From the cell containing the given text, extract its center point as [X, Y] coordinate. 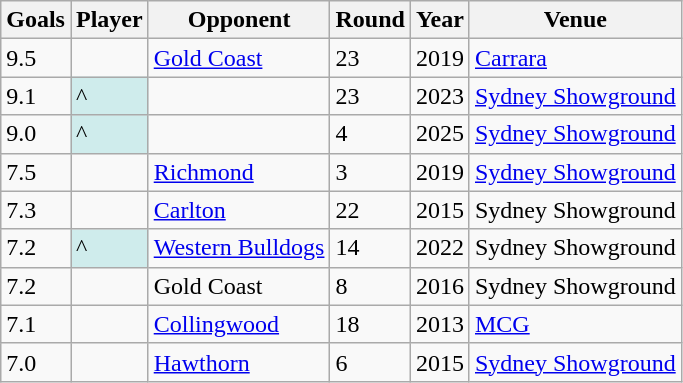
Richmond [239, 172]
7.3 [36, 210]
2013 [440, 324]
8 [370, 286]
3 [370, 172]
Opponent [239, 20]
7.0 [36, 362]
2025 [440, 134]
9.1 [36, 96]
Year [440, 20]
22 [370, 210]
18 [370, 324]
Carrara [575, 58]
9.0 [36, 134]
14 [370, 248]
Player [109, 20]
Hawthorn [239, 362]
Round [370, 20]
Goals [36, 20]
2023 [440, 96]
2022 [440, 248]
4 [370, 134]
Collingwood [239, 324]
6 [370, 362]
7.5 [36, 172]
7.1 [36, 324]
2016 [440, 286]
Venue [575, 20]
9.5 [36, 58]
MCG [575, 324]
Western Bulldogs [239, 248]
Carlton [239, 210]
